Locate the cell with the specified text and output its (x, y) center coordinate. 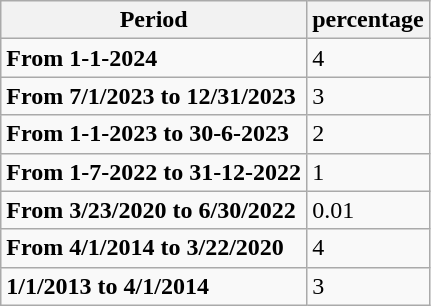
From 1-7-2022 to 31-12-2022 (154, 172)
2 (368, 134)
1 (368, 172)
From 3/23/2020 to 6/30/2022 (154, 210)
0.01 (368, 210)
percentage (368, 20)
1/1/2013 to 4/1/2014 (154, 286)
From 7/1/2023 to 12/31/2023 (154, 96)
Period (154, 20)
From 4/1/2014 to 3/22/2020 (154, 248)
From 1-1-2023 to 30-6-2023 (154, 134)
From 1-1-2024 (154, 58)
